Provide the (x, y) coordinate of the cell's center where the given text is located.  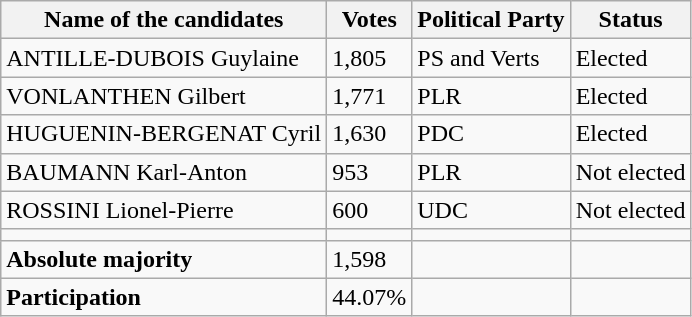
Political Party (491, 20)
953 (370, 172)
Absolute majority (164, 259)
UDC (491, 210)
HUGUENIN-BERGENAT Cyril (164, 134)
600 (370, 210)
1,598 (370, 259)
Votes (370, 20)
Name of the candidates (164, 20)
1,630 (370, 134)
ROSSINI Lionel-Pierre (164, 210)
Participation (164, 297)
PDC (491, 134)
1,771 (370, 96)
1,805 (370, 58)
VONLANTHEN Gilbert (164, 96)
PS and Verts (491, 58)
ANTILLE-DUBOIS Guylaine (164, 58)
Status (630, 20)
44.07% (370, 297)
BAUMANN Karl-Anton (164, 172)
